Output the [x, y] coordinate of the center of the cell containing the given text.  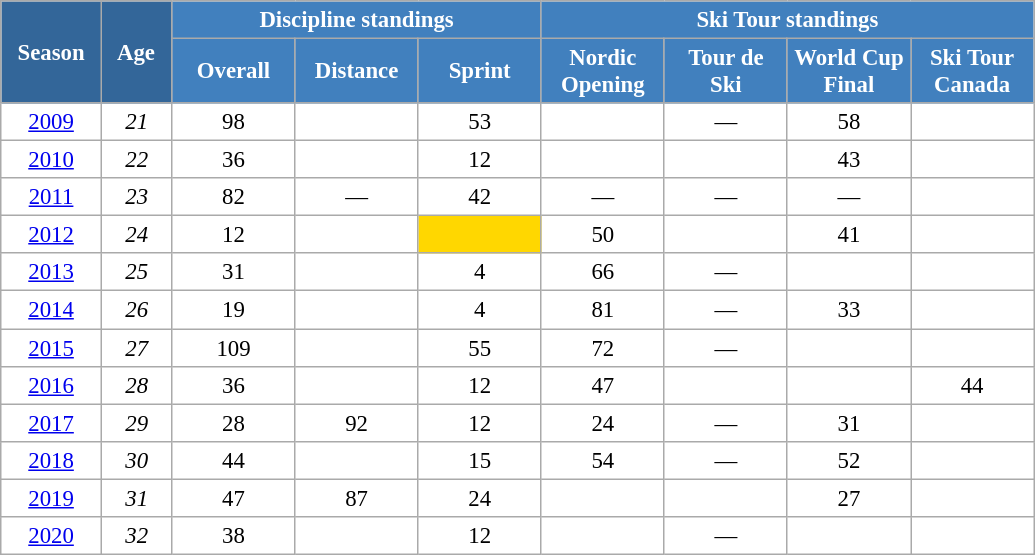
30 [136, 460]
55 [480, 348]
53 [480, 122]
2015 [52, 348]
21 [136, 122]
2009 [52, 122]
2012 [52, 235]
38 [234, 536]
54 [602, 460]
92 [356, 423]
Discipline standings [356, 20]
2011 [52, 197]
2014 [52, 310]
Ski TourCanada [972, 72]
42 [480, 197]
15 [480, 460]
25 [136, 273]
72 [602, 348]
66 [602, 273]
32 [136, 536]
2019 [52, 498]
26 [136, 310]
87 [356, 498]
81 [602, 310]
Sprint [480, 72]
Age [136, 52]
50 [602, 235]
41 [848, 235]
2013 [52, 273]
2017 [52, 423]
29 [136, 423]
NordicOpening [602, 72]
82 [234, 197]
43 [848, 160]
98 [234, 122]
58 [848, 122]
33 [848, 310]
Distance [356, 72]
2020 [52, 536]
Overall [234, 72]
109 [234, 348]
Tour deSki [726, 72]
2016 [52, 385]
19 [234, 310]
2010 [52, 160]
World CupFinal [848, 72]
22 [136, 160]
2018 [52, 460]
52 [848, 460]
23 [136, 197]
Season [52, 52]
Ski Tour standings [787, 20]
